Return (x, y) of the center of cell containing provided text 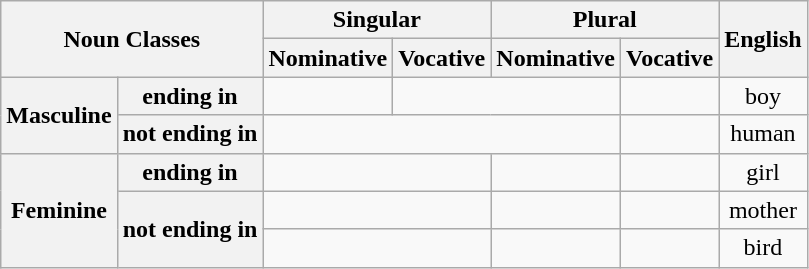
Plural (605, 20)
English (763, 39)
bird (763, 248)
Masculine (59, 115)
mother (763, 210)
Feminine (59, 210)
Singular (377, 20)
girl (763, 172)
boy (763, 96)
human (763, 134)
Noun Classes (132, 39)
